Find where the given text appears and provide that cell's center as [X, Y] coordinate. 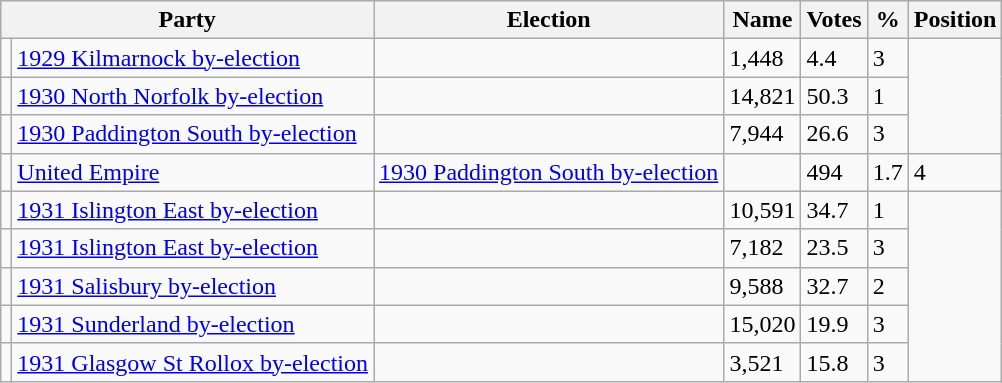
15.8 [834, 362]
34.7 [834, 210]
7,182 [762, 248]
1929 Kilmarnock by-election [193, 58]
1931 Glasgow St Rollox by-election [193, 362]
50.3 [834, 96]
3,521 [762, 362]
19.9 [834, 324]
7,944 [762, 134]
2 [888, 286]
Party [188, 20]
15,020 [762, 324]
Position [955, 20]
4.4 [834, 58]
1.7 [888, 172]
Votes [834, 20]
9,588 [762, 286]
26.6 [834, 134]
Election [549, 20]
494 [834, 172]
1931 Salisbury by-election [193, 286]
United Empire [193, 172]
1930 North Norfolk by-election [193, 96]
Name [762, 20]
32.7 [834, 286]
1931 Sunderland by-election [193, 324]
4 [955, 172]
% [888, 20]
23.5 [834, 248]
1,448 [762, 58]
14,821 [762, 96]
10,591 [762, 210]
